Find where the given text appears and provide that cell's center as [x, y] coordinate. 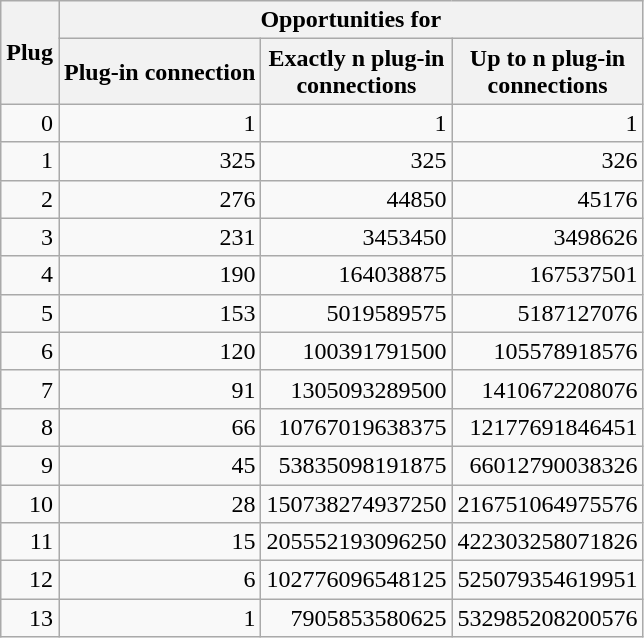
164038875 [356, 275]
3453450 [356, 237]
66012790038326 [548, 465]
3498626 [548, 237]
91 [159, 389]
5 [30, 313]
4 [30, 275]
326 [548, 161]
3 [30, 237]
45176 [548, 199]
120 [159, 351]
66 [159, 427]
1305093289500 [356, 389]
Up to n plug-inconnections [548, 72]
53835098191875 [356, 465]
12 [30, 580]
231 [159, 237]
422303258071826 [548, 542]
10 [30, 503]
Plug-in connection [159, 72]
Opportunities for [350, 20]
1410672208076 [548, 389]
2 [30, 199]
Exactly n plug-inconnections [356, 72]
15 [159, 542]
102776096548125 [356, 580]
153 [159, 313]
45 [159, 465]
9 [30, 465]
0 [30, 123]
276 [159, 199]
10767019638375 [356, 427]
205552193096250 [356, 542]
190 [159, 275]
7 [30, 389]
12177691846451 [548, 427]
44850 [356, 199]
5019589575 [356, 313]
532985208200576 [548, 618]
7905853580625 [356, 618]
11 [30, 542]
105578918576 [548, 351]
216751064975576 [548, 503]
Plug [30, 52]
8 [30, 427]
5187127076 [548, 313]
150738274937250 [356, 503]
100391791500 [356, 351]
525079354619951 [548, 580]
167537501 [548, 275]
28 [159, 503]
13 [30, 618]
